Capture the cell that displays the provided text and extract its (x, y) central coordinate. 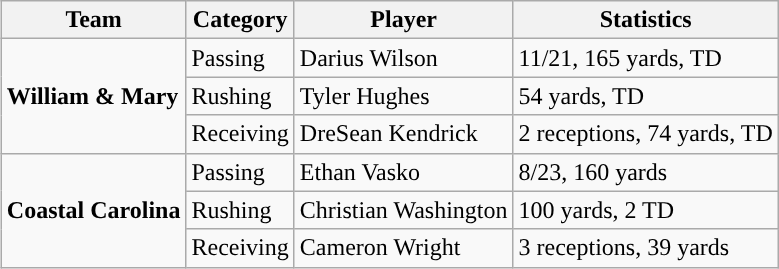
William & Mary (94, 96)
2 receptions, 74 yards, TD (646, 134)
Cameron Wright (404, 248)
3 receptions, 39 yards (646, 248)
8/23, 160 yards (646, 172)
Category (240, 20)
Ethan Vasko (404, 172)
Coastal Carolina (94, 210)
Player (404, 20)
Darius Wilson (404, 58)
100 yards, 2 TD (646, 210)
Tyler Hughes (404, 96)
DreSean Kendrick (404, 134)
54 yards, TD (646, 96)
Team (94, 20)
11/21, 165 yards, TD (646, 58)
Christian Washington (404, 210)
Statistics (646, 20)
